For the text-containing cell, return its midpoint in (x, y) coordinate format. 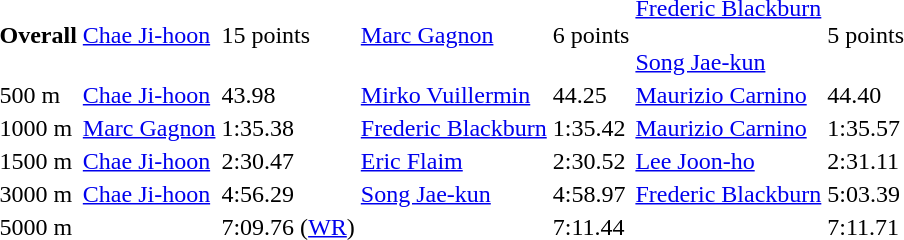
Lee Joon-ho (728, 161)
2:30.47 (288, 161)
43.98 (288, 95)
1:35.38 (288, 128)
44.25 (591, 95)
Song Jae-kun (454, 194)
1:35.42 (591, 128)
4:56.29 (288, 194)
Marc Gagnon (149, 128)
Eric Flaim (454, 161)
Mirko Vuillermin (454, 95)
4:58.97 (591, 194)
2:30.52 (591, 161)
